Determine the (X, Y) coordinate at the center of the cell enclosing the given text.  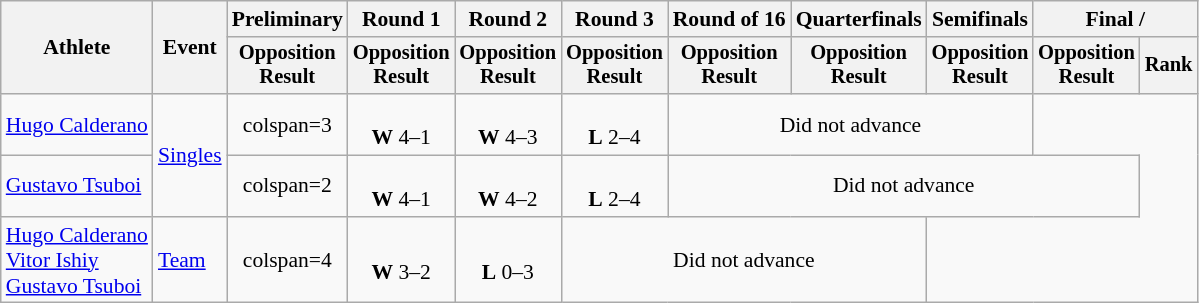
Round of 16 (730, 19)
W 4–2 (508, 186)
Athlete (77, 48)
Preliminary (288, 19)
Singles (190, 155)
Gustavo Tsuboi (77, 186)
Round 3 (614, 19)
Rank (1169, 66)
colspan=2 (288, 186)
Hugo Calderano (77, 124)
Quarterfinals (859, 19)
Final / (1115, 19)
Semifinals (980, 19)
Round 1 (402, 19)
Round 2 (508, 19)
Event (190, 48)
W 4–3 (508, 124)
colspan=3 (288, 124)
